Output the (x, y) coordinate of the center of the cell containing the given text.  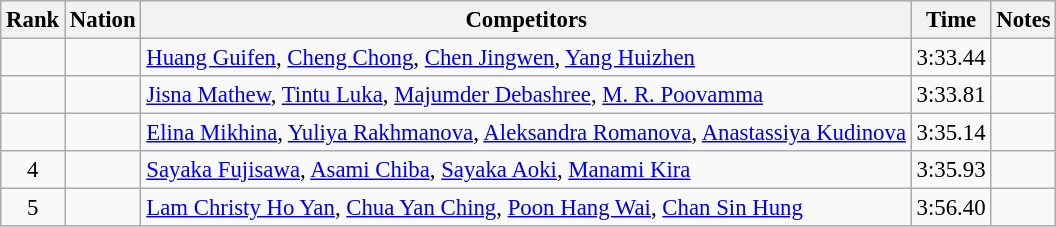
3:35.14 (951, 133)
5 (33, 208)
Notes (1024, 20)
3:33.81 (951, 95)
Jisna Mathew, Tintu Luka, Majumder Debashree, M. R. Poovamma (526, 95)
Elina Mikhina, Yuliya Rakhmanova, Aleksandra Romanova, Anastassiya Kudinova (526, 133)
Competitors (526, 20)
4 (33, 170)
Nation (103, 20)
Sayaka Fujisawa, Asami Chiba, Sayaka Aoki, Manami Kira (526, 170)
Lam Christy Ho Yan, Chua Yan Ching, Poon Hang Wai, Chan Sin Hung (526, 208)
Rank (33, 20)
Huang Guifen, Cheng Chong, Chen Jingwen, Yang Huizhen (526, 58)
3:56.40 (951, 208)
3:35.93 (951, 170)
Time (951, 20)
3:33.44 (951, 58)
